Identify which cell holds the provided text, then report its (X, Y) central coordinate. 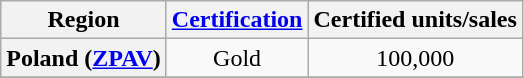
Poland (ZPAV) (84, 58)
Certified units/sales (415, 20)
100,000 (415, 58)
Gold (237, 58)
Region (84, 20)
Certification (237, 20)
